Scan for the cell matching the given text and deliver its [x, y] coordinate at center. 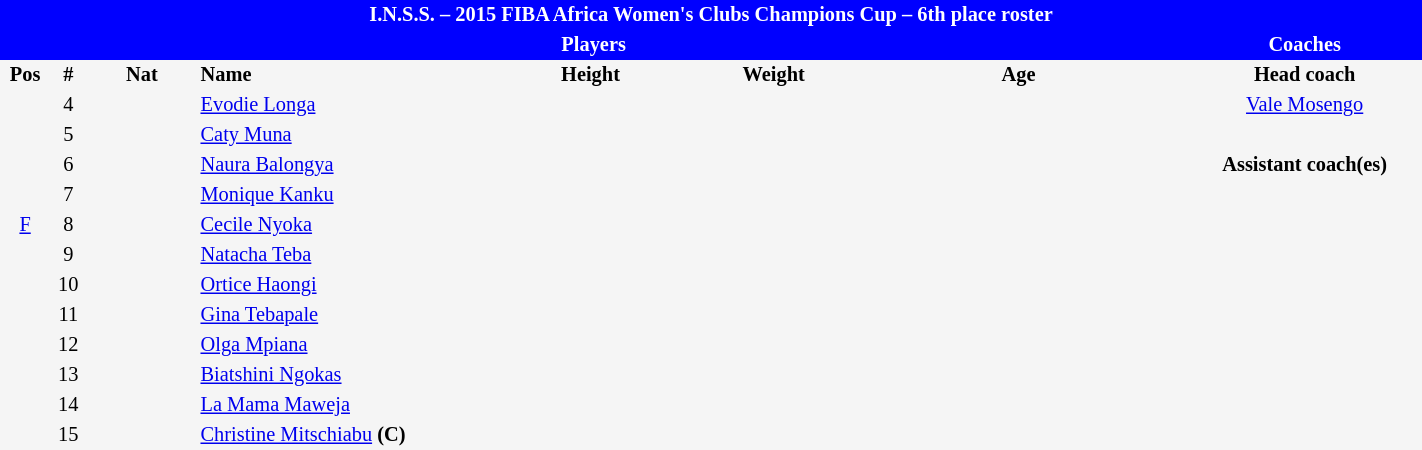
Caty Muna [340, 135]
10 [68, 285]
# [68, 75]
6 [68, 165]
Olga Mpiana [340, 345]
9 [68, 255]
Ortice Haongi [340, 285]
Christine Mitschiabu (C) [340, 435]
Players [594, 45]
Coaches [1304, 45]
Pos [25, 75]
La Mama Maweja [340, 405]
15 [68, 435]
Height [591, 75]
7 [68, 195]
8 [68, 225]
Cecile Nyoka [340, 225]
Evodie Longa [340, 105]
Biatshini Ngokas [340, 375]
11 [68, 315]
13 [68, 375]
12 [68, 345]
Monique Kanku [340, 195]
F [25, 225]
5 [68, 135]
Weight [774, 75]
Assistant coach(es) [1304, 165]
Age [1019, 75]
4 [68, 105]
Gina Tebapale [340, 315]
I.N.S.S. – 2015 FIBA Africa Women's Clubs Champions Cup – 6th place roster [711, 15]
Nat [142, 75]
Vale Mosengo [1304, 105]
Naura Balongya [340, 165]
Head coach [1304, 75]
Natacha Teba [340, 255]
Name [340, 75]
14 [68, 405]
